Find where the given text appears and provide that cell's center as [X, Y] coordinate. 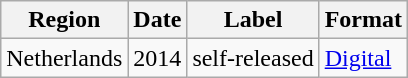
Label [253, 20]
Format [363, 20]
2014 [158, 58]
self-released [253, 58]
Netherlands [64, 58]
Region [64, 20]
Date [158, 20]
Digital [363, 58]
